Locate the cell with the specified text and output its [X, Y] center coordinate. 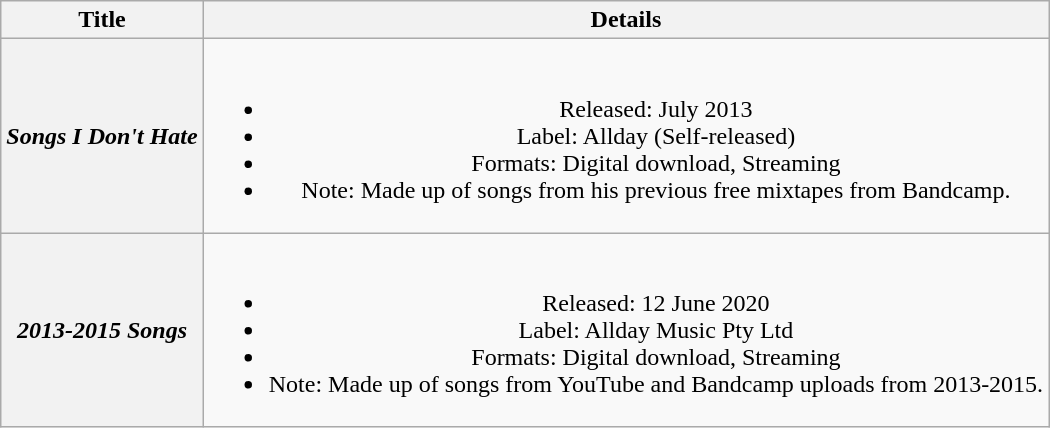
Songs I Don't Hate [102, 136]
Title [102, 20]
Details [626, 20]
2013-2015 Songs [102, 330]
